Determine the (x, y) coordinate at the center of the cell enclosing the given text.  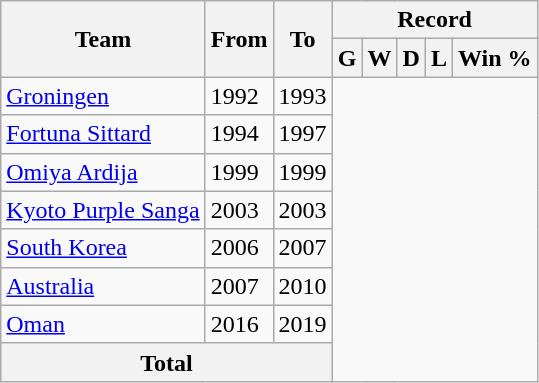
Total (166, 362)
1992 (239, 96)
Oman (103, 324)
D (411, 58)
2016 (239, 324)
Australia (103, 286)
Fortuna Sittard (103, 134)
2019 (302, 324)
Win % (494, 58)
L (438, 58)
1993 (302, 96)
1994 (239, 134)
Omiya Ardija (103, 172)
1997 (302, 134)
South Korea (103, 248)
2006 (239, 248)
W (380, 58)
Groningen (103, 96)
Record (434, 20)
G (347, 58)
To (302, 39)
Team (103, 39)
2010 (302, 286)
Kyoto Purple Sanga (103, 210)
From (239, 39)
